Identify which cell holds the provided text, then report its [x, y] central coordinate. 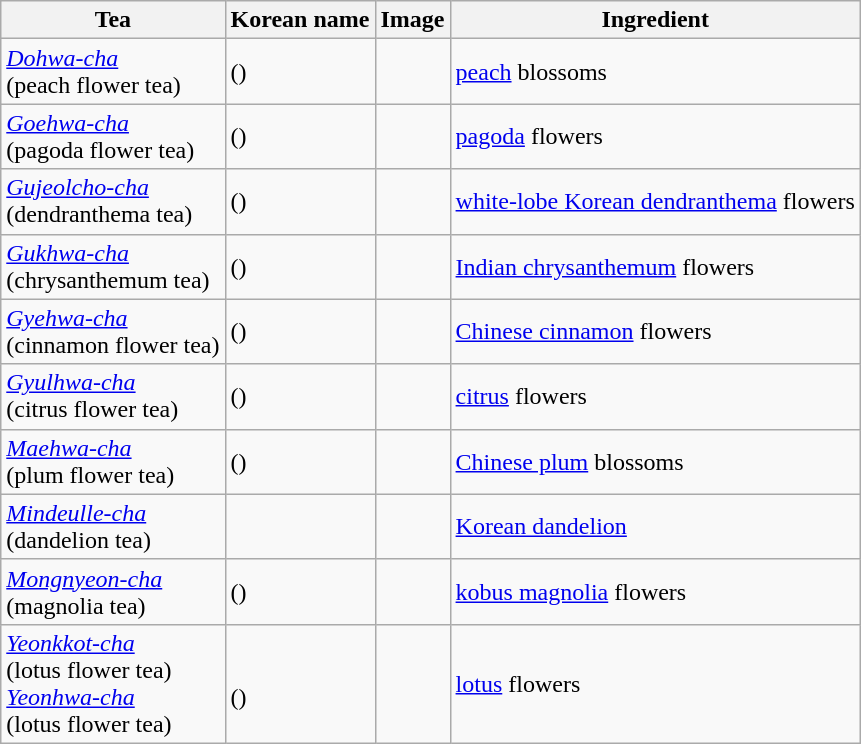
Dohwa-cha(peach flower tea) [113, 72]
Ingredient [655, 20]
Gujeolcho-cha(dendranthema tea) [113, 202]
Gyehwa-cha(cinnamon flower tea) [113, 332]
pagoda flowers [655, 136]
Korean dandelion [655, 526]
Yeonkkot-cha(lotus flower tea)Yeonhwa-cha(lotus flower tea) [113, 684]
citrus flowers [655, 396]
Gyulhwa-cha(citrus flower tea) [113, 396]
lotus flowers [655, 684]
Chinese plum blossoms [655, 462]
Mongnyeon-cha(magnolia tea) [113, 592]
Indian chrysanthemum flowers [655, 266]
Korean name [300, 20]
Gukhwa-cha(chrysanthemum tea) [113, 266]
white-lobe Korean dendranthema flowers [655, 202]
peach blossoms [655, 72]
Maehwa-cha(plum flower tea) [113, 462]
Goehwa-cha(pagoda flower tea) [113, 136]
Chinese cinnamon flowers [655, 332]
kobus magnolia flowers [655, 592]
Image [412, 20]
Tea [113, 20]
Mindeulle-cha(dandelion tea) [113, 526]
